Capture the cell that displays the provided text and extract its [x, y] central coordinate. 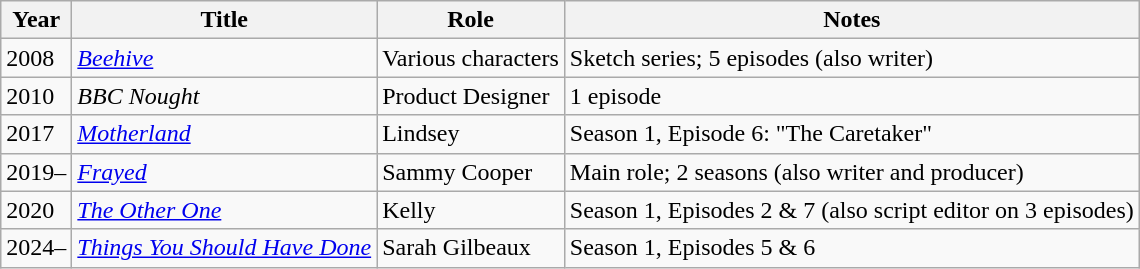
Title [224, 20]
2008 [36, 58]
Sketch series; 5 episodes (also writer) [852, 58]
2024– [36, 248]
Kelly [471, 210]
Motherland [224, 134]
Lindsey [471, 134]
2017 [36, 134]
Year [36, 20]
2019– [36, 172]
Things You Should Have Done [224, 248]
Sammy Cooper [471, 172]
Season 1, Episodes 2 & 7 (also script editor on 3 episodes) [852, 210]
The Other One [224, 210]
Various characters [471, 58]
2010 [36, 96]
Season 1, Episode 6: "The Caretaker" [852, 134]
Frayed [224, 172]
Sarah Gilbeaux [471, 248]
Main role; 2 seasons (also writer and producer) [852, 172]
Beehive [224, 58]
2020 [36, 210]
Season 1, Episodes 5 & 6 [852, 248]
Role [471, 20]
1 episode [852, 96]
BBC Nought [224, 96]
Notes [852, 20]
Product Designer [471, 96]
